Extract the [X, Y] coordinate from the center of the cell holding the provided text.  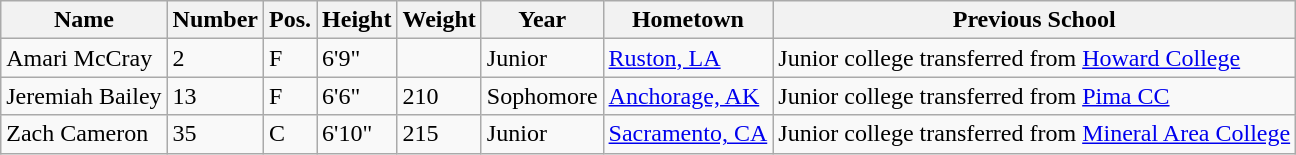
Junior college transferred from Mineral Area College [1034, 134]
210 [439, 96]
Ruston, LA [688, 58]
Sacramento, CA [688, 134]
35 [215, 134]
Name [84, 20]
Amari McCray [84, 58]
215 [439, 134]
Jeremiah Bailey [84, 96]
2 [215, 58]
Junior college transferred from Pima CC [1034, 96]
Anchorage, AK [688, 96]
Number [215, 20]
Zach Cameron [84, 134]
Weight [439, 20]
Sophomore [542, 96]
Junior college transferred from Howard College [1034, 58]
C [290, 134]
Pos. [290, 20]
Hometown [688, 20]
Year [542, 20]
6'10" [357, 134]
13 [215, 96]
Height [357, 20]
Previous School [1034, 20]
6'6" [357, 96]
6'9" [357, 58]
